From the cell containing the given text, extract its center point as [X, Y] coordinate. 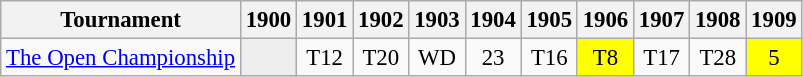
1903 [437, 20]
The Open Championship [121, 58]
WD [437, 58]
Tournament [121, 20]
T17 [661, 58]
T16 [549, 58]
23 [493, 58]
1900 [268, 20]
1901 [325, 20]
1905 [549, 20]
1902 [381, 20]
T12 [325, 58]
1907 [661, 20]
1904 [493, 20]
1909 [774, 20]
1908 [718, 20]
1906 [605, 20]
5 [774, 58]
T20 [381, 58]
T8 [605, 58]
T28 [718, 58]
